Provide the (X, Y) coordinate of the cell's center where the given text is located.  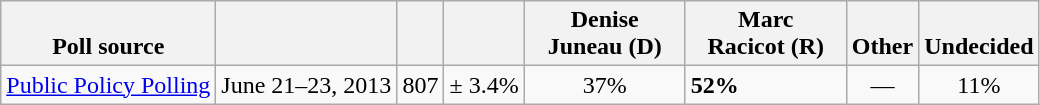
— (882, 85)
June 21–23, 2013 (306, 85)
37% (604, 85)
Public Policy Polling (108, 85)
DeniseJuneau (D) (604, 34)
11% (979, 85)
± 3.4% (484, 85)
807 (420, 85)
MarcRacicot (R) (766, 34)
Other (882, 34)
Undecided (979, 34)
52% (766, 85)
Poll source (108, 34)
